Provide the [X, Y] coordinate of the cell's center where the given text is located.  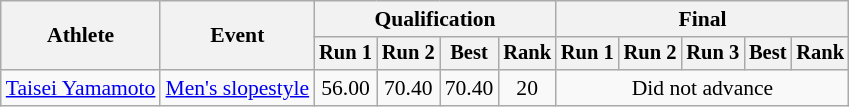
Did not advance [702, 88]
56.00 [346, 88]
Men's slopestyle [237, 88]
Taisei Yamamoto [81, 88]
Event [237, 36]
Athlete [81, 36]
Final [702, 19]
Run 3 [712, 54]
20 [527, 88]
Qualification [435, 19]
